Extract the (X, Y) coordinate from the center of the cell holding the provided text.  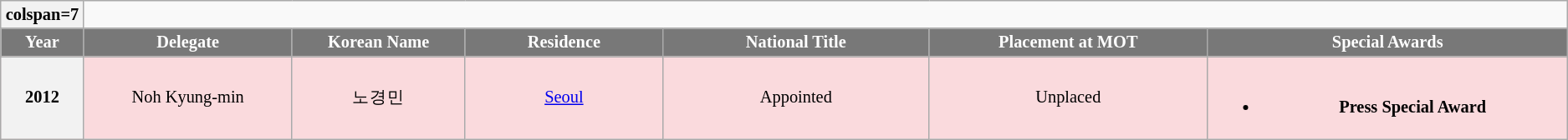
Appointed (796, 97)
노경민 (378, 97)
Special Awards (1388, 42)
2012 (42, 97)
Delegate (187, 42)
Noh Kyung-min (187, 97)
Seoul (564, 97)
Residence (564, 42)
Unplaced (1069, 97)
Press Special Award (1388, 97)
colspan=7 (42, 14)
Placement at MOT (1069, 42)
National Title (796, 42)
Korean Name (378, 42)
Year (42, 42)
